Capture the cell that displays the provided text and extract its [X, Y] central coordinate. 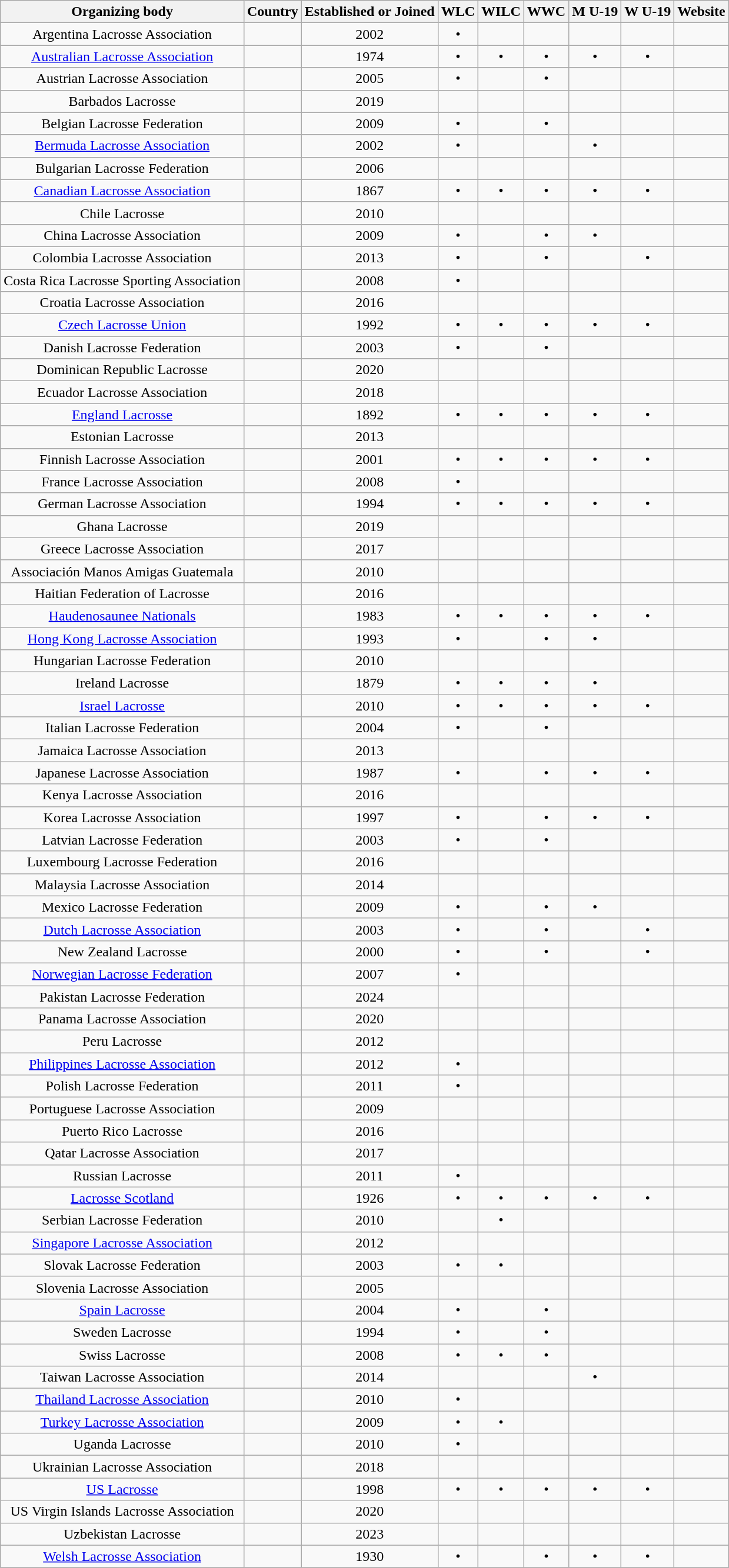
Australian Lacrosse Association [122, 56]
Bulgarian Lacrosse Federation [122, 168]
Lacrosse Scotland [122, 1198]
US Virgin Islands Lacrosse Association [122, 1512]
2000 [370, 952]
Jamaica Lacrosse Association [122, 750]
Taiwan Lacrosse Association [122, 1377]
2006 [370, 168]
Korea Lacrosse Association [122, 818]
W U-19 [648, 12]
Kenya Lacrosse Association [122, 795]
Thailand Lacrosse Association [122, 1400]
Ireland Lacrosse [122, 683]
Italian Lacrosse Federation [122, 728]
Associación Manos Amigas Guatemala [122, 571]
2023 [370, 1534]
Malaysia Lacrosse Association [122, 885]
1993 [370, 638]
Greece Lacrosse Association [122, 549]
Japanese Lacrosse Association [122, 773]
Colombia Lacrosse Association [122, 258]
Peru Lacrosse [122, 1042]
Singapore Lacrosse Association [122, 1243]
Turkey Lacrosse Association [122, 1422]
Sweden Lacrosse [122, 1332]
Belgian Lacrosse Federation [122, 124]
Austrian Lacrosse Association [122, 79]
Country [272, 12]
Finnish Lacrosse Association [122, 459]
Canadian Lacrosse Association [122, 191]
WWC [546, 12]
Philippines Lacrosse Association [122, 1064]
Serbian Lacrosse Federation [122, 1220]
New Zealand Lacrosse [122, 952]
Norwegian Lacrosse Federation [122, 974]
1867 [370, 191]
Portuguese Lacrosse Association [122, 1109]
Danish Lacrosse Federation [122, 348]
Puerto Rico Lacrosse [122, 1131]
Ukrainian Lacrosse Association [122, 1467]
Website [701, 12]
Barbados Lacrosse [122, 101]
1997 [370, 818]
1992 [370, 325]
Hungarian Lacrosse Federation [122, 661]
Estonian Lacrosse [122, 437]
1892 [370, 415]
Bermuda Lacrosse Association [122, 146]
Uganda Lacrosse [122, 1444]
Ecuador Lacrosse Association [122, 392]
Haitian Federation of Lacrosse [122, 593]
1926 [370, 1198]
Israel Lacrosse [122, 706]
1998 [370, 1489]
Panama Lacrosse Association [122, 1019]
Slovak Lacrosse Federation [122, 1265]
2007 [370, 974]
US Lacrosse [122, 1489]
Established or Joined [370, 12]
China Lacrosse Association [122, 235]
Hong Kong Lacrosse Association [122, 638]
1983 [370, 616]
1974 [370, 56]
Dominican Republic Lacrosse [122, 370]
Costa Rica Lacrosse Sporting Association [122, 281]
1930 [370, 1556]
Organizing body [122, 12]
Chile Lacrosse [122, 213]
WILC [501, 12]
Qatar Lacrosse Association [122, 1153]
Swiss Lacrosse [122, 1355]
England Lacrosse [122, 415]
Uzbekistan Lacrosse [122, 1534]
Latvian Lacrosse Federation [122, 840]
Croatia Lacrosse Association [122, 303]
Pakistan Lacrosse Federation [122, 997]
Haudenosaunee Nationals [122, 616]
Russian Lacrosse [122, 1176]
Mexico Lacrosse Federation [122, 907]
Spain Lacrosse [122, 1310]
Slovenia Lacrosse Association [122, 1287]
Ghana Lacrosse [122, 526]
Polish Lacrosse Federation [122, 1086]
Welsh Lacrosse Association [122, 1556]
1879 [370, 683]
Luxembourg Lacrosse Federation [122, 862]
Czech Lacrosse Union [122, 325]
France Lacrosse Association [122, 482]
2001 [370, 459]
M U-19 [595, 12]
1987 [370, 773]
2024 [370, 997]
Dutch Lacrosse Association [122, 929]
Argentina Lacrosse Association [122, 34]
German Lacrosse Association [122, 504]
WLC [458, 12]
